Provide the [x, y] coordinate of the cell's center where the given text is located.  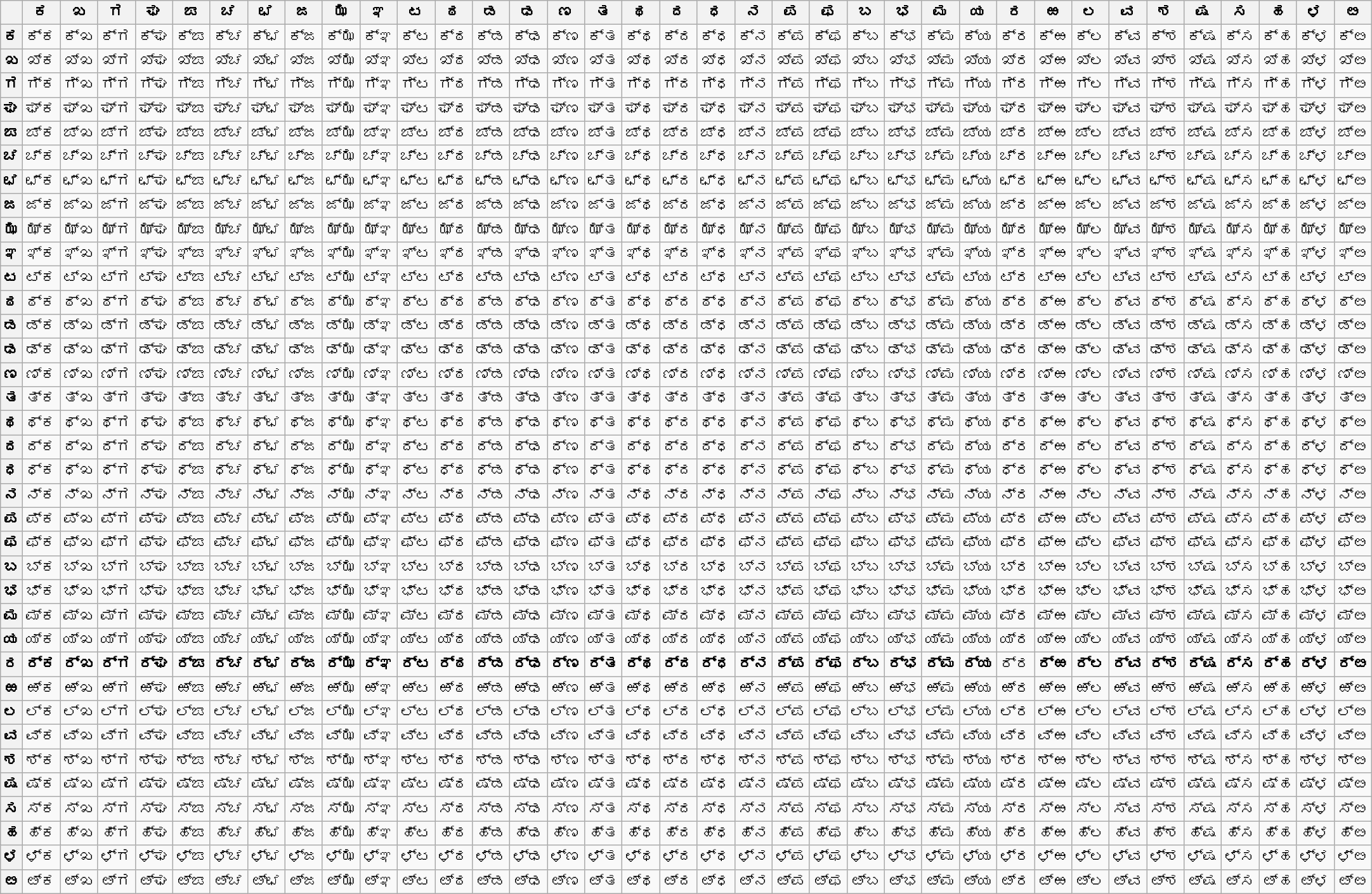
ನ್ಗ [117, 495]
ಗ್ಹ [1277, 85]
ಫ್ನ [754, 543]
ಜ್ಢ [529, 205]
ಱ್ಜ [303, 688]
ಗ್ೞ [1352, 85]
ಪ್ಫ [828, 519]
ಙ್ಗ [117, 133]
ಥ್ಙ [192, 423]
ಜ್ಹ [1277, 205]
ದ್ಛ [266, 447]
ಝ್ಣ [566, 230]
ಥ್ಟ [416, 423]
ಞ್ಘ [154, 254]
ಕ್ಜ [303, 37]
ಹ್ಹ [1277, 833]
ಕ್ಠ [454, 37]
ಮ್ಛ [266, 616]
ಱ್ಘ [154, 688]
ಮ್ೞ [1352, 616]
ಟ್ಘ [154, 278]
ಠ್ಠ [454, 302]
ಕ್ಮ [940, 37]
ಬ್ಖ [79, 567]
ಖ್ೞ [1352, 61]
ವ್ಬ [865, 737]
ಕ್ಪ [790, 37]
ಯ್ಫ [828, 640]
ಣ್ಷ [1203, 375]
ಭ್ಖ [79, 592]
ಟ್ಷ [1203, 278]
ಝ್ಹ [1277, 230]
ಮ್ಣ [566, 616]
ಚ್ಣ [566, 157]
ಕ್ಣ [566, 37]
ೞ್ಫ [828, 881]
ಝ್ಗ [117, 230]
ಠ್ಲ [1091, 302]
ಳ್ಪ [790, 857]
ನ್ಪ [790, 495]
ಪ್ಯ [978, 519]
ಲ್ಠ [454, 713]
ಡ್ಶ [1166, 327]
ಱ್ತ [604, 688]
ಭ್ಞ [378, 592]
ಞ್ಚ [228, 254]
ಸ್ಠ [454, 809]
ಷ್ಙ [192, 785]
ಣ್ಸ [1241, 375]
ಘ್ಬ [865, 109]
ವ್ರ [1015, 737]
ತ್ಕ [42, 399]
ತ್ಞ [378, 399]
ಜ್ಶ [1166, 205]
ಶ್ಭ [903, 761]
ಳ್ಶ [1166, 857]
ಸ್ವ [1128, 809]
ತ್ಝ [341, 399]
ನ್ಲ [1091, 495]
ತ್ಶ [1166, 399]
ಚ್ಬ [865, 157]
ಫ್ಘ [154, 543]
ಚ್ಠ [454, 157]
ಟ್ಯ [978, 278]
ಖ್ಠ [454, 61]
ಚ್ಳ [1316, 157]
ಯ್ಙ [192, 640]
ಶ್ಳ [1316, 761]
ವ್ಘ [154, 737]
ಜ್ಮ [940, 205]
ನ್ಞ [378, 495]
ಭ್ಢ [529, 592]
ಣ್ಧ [715, 375]
ಙ್ಡ [491, 133]
ಸ್ಖ [79, 809]
ಛ್ವ [1128, 181]
ಟ್ಱ [1053, 278]
ವ್ಞ [378, 737]
ಶ್ಸ [1241, 761]
ಠ್ಳ [1316, 302]
ಟ್ಝ [341, 278]
ವ್ಮ [940, 737]
ಝ್ಮ [940, 230]
ಘ್ಠ [454, 109]
ಛ್ಧ [715, 181]
ತ್ಹ [1277, 399]
ಱ್ಪ [790, 688]
ಹ್ಯ [978, 833]
ನ್ಟ [416, 495]
ಲ್ದ [679, 713]
ಯ್ಭ [903, 640]
ಝ್ಲ [1091, 230]
ಮ್ಜ [303, 616]
ಳ್ಥ [641, 857]
ಭ್ಡ [491, 592]
ಕ್ಫ [828, 37]
ಕ್ಞ [378, 37]
ಛ್ಫ [828, 181]
ಷ್ಧ [715, 785]
ಭ್ಣ [566, 592]
ರ್ಞ [378, 664]
ಱ್ಖ [79, 688]
ೞ್ಸ [1241, 881]
ೞ್ಧ [715, 881]
ಧ್ಝ [341, 471]
ಫ್ಭ [903, 543]
ಖ್ದ [679, 61]
ಛ್ಕ [42, 181]
ಥ್ಪ [790, 423]
ಲ್ಶ [1166, 713]
ಖ್ಧ [715, 61]
ಬ್ಬ [865, 567]
ಭ್ಪ [790, 592]
ತ್ಲ [1091, 399]
ಷ್ಯ [978, 785]
ವ್ಝ [341, 737]
ಭ್ಷ [1203, 592]
ಶ್ಶ [1166, 761]
ಗ್ಗ [117, 85]
ಹ್ಚ [228, 833]
ರ್ನ [754, 664]
ಗ್ಱ [1053, 85]
ನ್ವ [1128, 495]
ತ್ಘ [154, 399]
ಘ್ದ [679, 109]
ಜ್ಝ [341, 205]
ಬ್ಟ [416, 567]
ಡ್ನ [754, 327]
ಚ್ವ [1128, 157]
ವ್ಥ [641, 737]
ಗ್ಟ [416, 85]
ಖ್ಙ [192, 61]
ೞ್ಛ [266, 881]
ಸ್ಞ [378, 809]
ಲ್ಝ [341, 713]
ಟ್ಗ [117, 278]
ಖ್ಷ [1203, 61]
ತ್ಮ [940, 399]
ಗ್ಭ [903, 85]
ವ್ಹ [1277, 737]
ಙ್ಘ [154, 133]
ಸ್ಜ [303, 809]
ಲ್ಣ [566, 713]
ಯ್ವ [1128, 640]
ಧ್ಜ [303, 471]
ಹ್ಣ [566, 833]
ಖ್ಪ [790, 61]
ಛ್ಶ [1166, 181]
ಛ್ಱ [1053, 181]
ಙ್ಟ [416, 133]
ಟ್ಮ [940, 278]
ಜ್ಚ [228, 205]
ಶ್ನ [754, 761]
ದ್ಕ [42, 447]
ಚ್ನ [754, 157]
ಡ್ಫ [828, 327]
ಙ್ದ [679, 133]
ಷ್ತ [604, 785]
ಭ್ನ [754, 592]
ಶ್ೞ [1352, 761]
ಖ್ಫ [828, 61]
ಟ್ತ [604, 278]
ಙ್ಪ [790, 133]
ಜ್ಧ [715, 205]
ಱ್ಠ [454, 688]
ಭ್ಗ [117, 592]
ಙ್ನ [754, 133]
ಘ್ಚ [228, 109]
ಬ್ಢ [529, 567]
ಜ್ಷ [1203, 205]
ಢ್ಲ [1091, 351]
ಕ್ನ [754, 37]
ಚ್ಟ [416, 157]
ಡ್ದ [679, 327]
ಜ್ಙ [192, 205]
ನ್ಬ [865, 495]
ಧ್ದ [679, 471]
ವ್ಚ [228, 737]
ವ್ಕ [42, 737]
ಶ್ಙ [192, 761]
ಚ್ಫ [828, 157]
ಬ್ಝ [341, 567]
ಞ್ಢ [529, 254]
ಗ್ನ [754, 85]
ನ್ಸ [1241, 495]
ದ್ತ [604, 447]
ಠ್ಢ [529, 302]
ಙ್ಥ [641, 133]
ಷ್ಛ [266, 785]
ಠ್ಡ [491, 302]
ಙ್ವ [1128, 133]
ಪ್ನ [754, 519]
ಪ್ಣ [566, 519]
ಲ್ಪ [790, 713]
ಹ್ಶ [1166, 833]
ಪ್ವ [1128, 519]
ಙ್ಫ [828, 133]
ಱ್ಹ [1277, 688]
ಛ್ಭ [903, 181]
ಫ್ಠ [454, 543]
ಯ್ಱ [1053, 640]
ಬ್ದ [679, 567]
ಲ್ಕ [42, 713]
ಫ್ಳ [1316, 543]
ಖ್ಖ [79, 61]
ಞ್ಗ [117, 254]
ಘ್ಝ [341, 109]
ರ್ಥ [641, 664]
ಶ್ಘ [154, 761]
ನ್ಧ [715, 495]
ಧ್ೞ [1352, 471]
ಞ್ಛ [266, 254]
ಥ್ವ [1128, 423]
ಝ್ಢ [529, 230]
ಯ್ಷ [1203, 640]
ಙ್ಹ [1277, 133]
ದ್ಷ [1203, 447]
ದ್ಗ [117, 447]
ವ್ಳ [1316, 737]
ಢ್ಭ [903, 351]
ಙ್ಚ [228, 133]
ತ್ಡ [491, 399]
ಳ್ಣ [566, 857]
ಬ್ಱ [1053, 567]
ಪ್ತ [604, 519]
ಳ್ಫ [828, 857]
ಷ್ಢ [529, 785]
ರ್ಛ [266, 664]
ನ್ಘ [154, 495]
ಭ್ಙ [192, 592]
ಡ್ೞ [1352, 327]
ಶ್ಹ [1277, 761]
ಷ್ಸ [1241, 785]
ಠ್ಯ [978, 302]
ಥ್ಱ [1053, 423]
ಟ್ಫ [828, 278]
ಬ್ಜ [303, 567]
ಙ್ಖ [79, 133]
ಮ್ಖ [79, 616]
ಮ್ಬ [865, 616]
ಸ್ಫ [828, 809]
ಠ್ಧ [715, 302]
ಖ್ಞ [378, 61]
ಘ್ಡ [491, 109]
ಷ್ಕ [42, 785]
ಗ್ಙ [192, 85]
ದ್ಱ [1053, 447]
ಠ್ನ [754, 302]
ಗ್ವ [1128, 85]
ಗ್ಮ [940, 85]
ರ್ಬ [865, 664]
ಠ್ಗ [117, 302]
ಞ್ಱ [1053, 254]
ಱ್ಣ [566, 688]
ಲ್ಮ [940, 713]
ೞ್ನ [754, 881]
ಳ್ಝ [341, 857]
ಡ್ಣ [566, 327]
ತ್ನ [754, 399]
ತ್ರ [1015, 399]
ಮ್ಯ [978, 616]
ಧ್ಫ [828, 471]
ಮ್ಞ [378, 616]
ಯ್ಡ [491, 640]
ಬ್ರ [1015, 567]
ಧ್ಠ [454, 471]
ಷ್ಡ [491, 785]
ಘ್ಣ [566, 109]
ಢ್ಪ [790, 351]
ರ್ಟ [416, 664]
ಜ್ಡ [491, 205]
ಟ್ರ [1015, 278]
ಸ್ಝ [341, 809]
ಜ್ಪ [790, 205]
ಙ್ಠ [454, 133]
ಱ್ಡ [491, 688]
ಟ್ಭ [903, 278]
ಭ್ಬ [865, 592]
ನ್ಜ [303, 495]
ಯ್ಞ [378, 640]
ಬ್ನ [754, 567]
ಟ್ಕ [42, 278]
ಸ್ಣ [566, 809]
ಷ್ಟ [416, 785]
ಳ್ಮ [940, 857]
ಗ್ಯ [978, 85]
ಧ್ಶ [1166, 471]
ಜ್ಠ [454, 205]
ಮ್ರ [1015, 616]
ಘ್ಙ [192, 109]
ಝ್ಧ [715, 230]
ರ್ಝ [341, 664]
ಣ್ಛ [266, 375]
ಞ್ಝ [341, 254]
ಶ್ಲ [1091, 761]
ಧ್ಯ [978, 471]
ಕ್ೞ [1352, 37]
ಘ್ೞ [1352, 109]
ದ್ಖ [79, 447]
ಢ್ನ [754, 351]
ಚ್ಘ [154, 157]
ಷ್ರ [1015, 785]
ಳ್ದ [679, 857]
ಮ್ಷ [1203, 616]
ಠ್ಶ [1166, 302]
ಬ್ಭ [903, 567]
ಮ್ವ [1128, 616]
ಳ್ಙ [192, 857]
ದ್ಭ [903, 447]
ಕ್ಗ [117, 37]
ಗ್ತ [604, 85]
ಙ್ಭ [903, 133]
ಶ್ಖ [79, 761]
ಝ್ಳ [1316, 230]
ಖ್ಮ [940, 61]
ಛ್ಚ [228, 181]
ಸ್ಕ [42, 809]
ರ್ಠ [454, 664]
ಯ್ರ [1015, 640]
ರ್ಡ [491, 664]
ಯ್ೞ [1352, 640]
ಛ್ಮ [940, 181]
ಭ್ಛ [266, 592]
ಗ್ಠ [454, 85]
ಯ್ಝ [341, 640]
ಚ್ಥ [641, 157]
ಘ್ಗ [117, 109]
ಷ್ಮ [940, 785]
ಪ್ದ [679, 519]
ಕ್ತ [604, 37]
ಥ್ಶ [1166, 423]
ಳ್ಕ [42, 857]
ಱ್ಷ [1203, 688]
ಱ್ಝ [341, 688]
ೞ್ಕ [42, 881]
ನ್ಭ [903, 495]
ಖ್ಥ [641, 61]
ೞ್ಖ [79, 881]
ಡ್ಸ [1241, 327]
ಜ್ಥ [641, 205]
ಫ್ಲ [1091, 543]
ವ್ಱ [1053, 737]
ೞ್ಶ [1166, 881]
ಞ್ಣ [566, 254]
ಷ್ಹ [1277, 785]
ಠ್ಱ [1053, 302]
ಗ್ಷ [1203, 85]
ೞ್ಬ [865, 881]
ಘ್ಹ [1277, 109]
ಫ್ಹ [1277, 543]
ೞ್ತ [604, 881]
ಸ್ಡ [491, 809]
ಙ್ಙ [192, 133]
ಶ್ಟ [416, 761]
ಳ್ಚ [228, 857]
ೞ್ಹ [1277, 881]
ಳ್ವ [1128, 857]
ಪ್ಥ [641, 519]
ಡ್ಹ [1277, 327]
ಲ್ಜ [303, 713]
ಙ್ಶ [1166, 133]
ಡ್ಘ [154, 327]
ಝ್ಱ [1053, 230]
ಫ್ಟ [416, 543]
ಷ್ನ [754, 785]
ಪ್ಕ [42, 519]
ಢ್ಯ [978, 351]
ರ್ಳ [1316, 664]
ಛ್ಳ [1316, 181]
ಢ್ದ [679, 351]
ಞ್ಧ [715, 254]
ಕ್ಕ [42, 37]
ಘ್ಶ [1166, 109]
ಪ್ಱ [1053, 519]
ತ್ತ [604, 399]
ಘ್ರ [1015, 109]
ಞ್ಬ [865, 254]
ಚ್ಢ [529, 157]
ಬ್ೞ [1352, 567]
ಧ್ನ [754, 471]
ಯ್ಸ [1241, 640]
ಡ್ಢ [529, 327]
ಪ್ಸ [1241, 519]
ಣ್ರ [1015, 375]
ಥ್ರ [1015, 423]
ಧ್ಟ [416, 471]
ೞ್ಢ [529, 881]
ಟ್ಪ [790, 278]
ಯ್ಖ [79, 640]
ಝ್ಚ [228, 230]
ೞ್ವ [1128, 881]
ತ್ಠ [454, 399]
ಪ್ಛ [266, 519]
ಞ್ೞ [1352, 254]
ಖ್ಗ [117, 61]
ಣ್ೞ [1352, 375]
ಢ್ಫ [828, 351]
ಫ್ರ [1015, 543]
ಣ್ಲ [1091, 375]
ವ್ಭ [903, 737]
ಣ್ಝ [341, 375]
ವ್ೞ [1352, 737]
ಶ್ಝ [341, 761]
ಠ್ಸ [1241, 302]
ಧ್ಙ [192, 471]
ಘ್ಷ [1203, 109]
ಥ್ಖ [79, 423]
ಡ್ಞ [378, 327]
ಥ್ಸ [1241, 423]
ಸ್ನ [754, 809]
ನ್ನ [754, 495]
ಹ್ಕ [42, 833]
ಚ್ರ [1015, 157]
ದ್ಲ [1091, 447]
ದ್ಫ [828, 447]
ಧ್ಪ [790, 471]
ಕ್ಡ [491, 37]
ಢ್ಷ [1203, 351]
ಙ್ರ [1015, 133]
ಬ್ಯ [978, 567]
ಥ್ಣ [566, 423]
ಢ್ಟ [416, 351]
ಕ್ಱ [1053, 37]
ಞ್ದ [679, 254]
ಬ್ಷ [1203, 567]
ಲ್ಳ [1316, 713]
ಝ್ದ [679, 230]
ದ್ಥ [641, 447]
ಭ್ಧ [715, 592]
ಲ್ಧ [715, 713]
ಘ್ಜ [303, 109]
ಢ್ಚ [228, 351]
ಖ್ಲ [1091, 61]
ಫ್ಥ [641, 543]
ಪ್ಜ [303, 519]
ದ್ಳ [1316, 447]
ಹ್ಪ [790, 833]
ಣ್ಕ [42, 375]
ಟ್ಸ [1241, 278]
ಫ್ಧ [715, 543]
ಙ್ಸ [1241, 133]
ಧ್ಥ [641, 471]
ಹ್ಠ [454, 833]
ೞ್ಜ [303, 881]
ಸ್ಗ [117, 809]
ಬ್ಫ [828, 567]
ೞ್ಙ [192, 881]
ಯ್ಟ [416, 640]
ಞ್ಞ [378, 254]
ಟ್ಡ [491, 278]
ಮ್ಝ [341, 616]
ಫ್ಙ [192, 543]
ದ್ಙ [192, 447]
ದ್ಸ [1241, 447]
ಫ್ಜ [303, 543]
ಯ್ಶ [1166, 640]
ಜ್ಯ [978, 205]
ಭ್ಠ [454, 592]
ಬ್ಛ [266, 567]
ಡ್ರ [1015, 327]
ಪ್ಘ [154, 519]
ಧ್ಲ [1091, 471]
ಬ್ಧ [715, 567]
ಚ್ೞ [1352, 157]
ಞ್ಕ [42, 254]
ೞ್ೞ [1352, 881]
ಛ್ನ [754, 181]
ಥ್ನ [754, 423]
ೞ್ಳ [1316, 881]
ತ್ಛ [266, 399]
ಗ್ಞ [378, 85]
ಫ್ಣ [566, 543]
ಹ್ರ [1015, 833]
ಧ್ಧ [715, 471]
ನ್ದ [679, 495]
ಬ್ಪ [790, 567]
ಷ್ಚ [228, 785]
ೞ್ಠ [454, 881]
ಘ್ಛ [266, 109]
ಝ್ಟ [416, 230]
ಥ್ಝ [341, 423]
ಪ್ಙ [192, 519]
ಯ್ಥ [641, 640]
ಥ್ಕ [42, 423]
ಣ್ಠ [454, 375]
ಳ್ಱ [1053, 857]
ಞ್ಪ [790, 254]
ಖ್ಸ [1241, 61]
ಟ್ಥ [641, 278]
ಭ್ರ [1015, 592]
ಚ್ಗ [117, 157]
ಷ್ಱ [1053, 785]
ಸ್ಱ [1053, 809]
ವ್ಛ [266, 737]
ಫ್ಯ [978, 543]
ಠ್ಫ [828, 302]
ನ್ಣ [566, 495]
ಸ್ಳ [1316, 809]
ಪ್ಝ [341, 519]
ಬ್ಲ [1091, 567]
ಞ್ಲ [1091, 254]
ಹ್ತ [604, 833]
ಛ್ೞ [1352, 181]
ಡ್ಠ [454, 327]
ಣ್ಡ [491, 375]
ಯ್ದ [679, 640]
ಡ್ಟ [416, 327]
ಹ್ಛ [266, 833]
ಚ್ಧ [715, 157]
ಭ್ಮ [940, 592]
ಬ್ಞ [378, 567]
ತ್ಫ [828, 399]
ಗ್ದ [679, 85]
ಜ್ಗ [117, 205]
ಳ್ೞ [1352, 857]
ಕ್ಸ [1241, 37]
ಙ್ಞ [378, 133]
ಳ್ಬ [865, 857]
ತ್ಥ [641, 399]
ಝ್ಪ [790, 230]
ಥ್ಧ [715, 423]
ಣ್ತ [604, 375]
ಝ್ಖ [79, 230]
ಳ್ಗ [117, 857]
ಠ್ೞ [1352, 302]
ರ್ಹ [1277, 664]
ಟ್ಞ [378, 278]
ನ್ಷ [1203, 495]
ವ್ಸ [1241, 737]
ಠ್ಙ [192, 302]
ಧ್ಷ [1203, 471]
ಕ್ಥ [641, 37]
ಞ್ಜ [303, 254]
ಞ್ಮ [940, 254]
ಧ್ಣ [566, 471]
ಗ್ಜ [303, 85]
ಟ್ದ [679, 278]
ನ್ಡ [491, 495]
ಘ್ಘ [154, 109]
ಱ್ಲ [1091, 688]
ಱ್ಙ [192, 688]
ಳ್ಠ [454, 857]
ವ್ತ [604, 737]
ಯ್ಕ [42, 640]
ಖ್ಹ [1277, 61]
ಣ್ಙ [192, 375]
ಛ್ಣ [566, 181]
ಲ್ಡ [491, 713]
ಹ್ಗ [117, 833]
ತ್ಯ [978, 399]
ದ್ಜ [303, 447]
ಷ್ಠ [454, 785]
ಹ್ಖ [79, 833]
ಭ್ಘ [154, 592]
ಙ್ಱ [1053, 133]
ಜ್ಱ [1053, 205]
ಭ್ಶ [1166, 592]
ಭ್ವ [1128, 592]
ಧ್ಱ [1053, 471]
ಬ್ಸ [1241, 567]
ಭ್ಕ [42, 592]
ಳ್ಷ [1203, 857]
ಲ್ಭ [903, 713]
ತ್ದ [679, 399]
ಞ್ಯ [978, 254]
ಬ್ಚ [228, 567]
ನ್ಱ [1053, 495]
ಕ್ರ [1015, 37]
ಶ್ಫ [828, 761]
ಛ್ಜ [303, 181]
ಖ್ಬ [865, 61]
ಕ್ಯ [978, 37]
ಖ್ಚ [228, 61]
ಷ್ಗ [117, 785]
ಖ್ಶ [1166, 61]
ಸ್ಬ [865, 809]
ಣ್ವ [1128, 375]
ಗ್ಡ [491, 85]
ಡ್ಝ [341, 327]
ಠ್ಮ [940, 302]
ಲ್ಖ [79, 713]
ಛ್ಪ [790, 181]
ಭ್ಥ [641, 592]
ಲ್ೞ [1352, 713]
ಸ್ೞ [1352, 809]
ಫ್ಛ [266, 543]
ತ್ಖ [79, 399]
ಧ್ಘ [154, 471]
ಥ್ದ [679, 423]
ದ್ೞ [1352, 447]
ಝ್ಸ [1241, 230]
ಝ್ಙ [192, 230]
ಲ್ಥ [641, 713]
ಸ್ಶ [1166, 809]
ಬ್ಡ [491, 567]
ಥ್ಭ [903, 423]
ಘ್ಭ [903, 109]
ಲ್ವ [1128, 713]
ಟ್ಳ [1316, 278]
ದ್ಹ [1277, 447]
ಢ್ಛ [266, 351]
ಧ್ಮ [940, 471]
ಝ್ಭ [903, 230]
ೞ್ಲ [1091, 881]
ಫ್ಝ [341, 543]
ಪ್ಗ [117, 519]
ರ್ಸ [1241, 664]
ಞ್ಠ [454, 254]
ಥ್ಫ [828, 423]
ಟ್ಟ [416, 278]
ಢ್ಶ [1166, 351]
ಸ್ಥ [641, 809]
ಝ್ಶ [1166, 230]
ಜ್ಕ [42, 205]
ಞ್ನ [754, 254]
ಙ್ಯ [978, 133]
ಷ್ವ [1128, 785]
ಶ್ಥ [641, 761]
ಶ್ಣ [566, 761]
ೞ್ಱ [1053, 881]
ಸ್ಢ [529, 809]
ಚ್ಸ [1241, 157]
ಚ್ಖ [79, 157]
ಱ್ಳ [1316, 688]
ಲ್ಞ [378, 713]
ಢ್ಙ [192, 351]
ಚ್ಜ [303, 157]
ಘ್ಮ [940, 109]
ಡ್ಗ [117, 327]
ರ್ಲ [1091, 664]
ಹ್ಢ [529, 833]
ಮ್ಸ [1241, 616]
ಫ್ಪ [790, 543]
ಸ್ತ [604, 809]
ನ್ೞ [1352, 495]
ಷ್ೞ [1352, 785]
ಣ್ಖ [79, 375]
ತ್ಙ [192, 399]
ಶ್ಗ [117, 761]
ಲ್ರ [1015, 713]
ಗ್ಲ [1091, 85]
ಹ್ವ [1128, 833]
ಪ್ಹ [1277, 519]
ದ್ರ [1015, 447]
ಟ್ನ [754, 278]
ಣ್ಬ [865, 375]
ಶ್ಚ [228, 761]
ಝ್ಝ [341, 230]
ಜ್ಟ [416, 205]
ಘ್ಥ [641, 109]
ಚ್ಮ [940, 157]
ಧ್ಕ [42, 471]
ಡ್ಜ [303, 327]
ಮ್ಲ [1091, 616]
ಳ್ಹ [1277, 857]
ಲ್ಱ [1053, 713]
ಡ್ಕ [42, 327]
ಶ್ಢ [529, 761]
ೞ್ದ [679, 881]
ನ್ಕ [42, 495]
ಸ್ರ [1015, 809]
ಱ್ಫ [828, 688]
ಱ್ಯ [978, 688]
ಶ್ಯ [978, 761]
ಡ್ಚ [228, 327]
ಠ್ಟ [416, 302]
ವ್ಶ [1166, 737]
ಛ್ಡ [491, 181]
ರ್ಢ [529, 664]
ಮ್ಟ [416, 616]
ಪ್ಡ [491, 519]
ಶ್ಛ [266, 761]
ಛ್ಝ [341, 181]
ಡ್ವ [1128, 327]
ಪ್ಞ [378, 519]
ವ್ನ [754, 737]
ಹ್ಧ [715, 833]
ಭ್ೞ [1352, 592]
ಹ್ಞ [378, 833]
ಜ್ಣ [566, 205]
ನ್ರ [1015, 495]
ಮ್ಢ [529, 616]
ಪ್ಠ [454, 519]
ಧ್ಹ [1277, 471]
ಢ್ವ [1128, 351]
ಯ್ಣ [566, 640]
ಕ್ಷ [1203, 37]
ಡ್ಬ [865, 327]
ಱ್ಸ [1241, 688]
ಡ್ಭ [903, 327]
ಲ್ನ [754, 713]
ಲ್ಚ [228, 713]
ಱ್ನ [754, 688]
ಪ್ಬ [865, 519]
ಗ್ಫ [828, 85]
ಹ್ಭ [903, 833]
ಟ್ಚ [228, 278]
ಳ್ಯ [978, 857]
ಡ್ಪ [790, 327]
ಘ್ಢ [529, 109]
ಭ್ಳ [1316, 592]
ಹ್ಫ [828, 833]
ವ್ಢ [529, 737]
ಷ್ಪ [790, 785]
ದ್ನ [754, 447]
ರ್ಕ [42, 664]
ಚ್ಡ [491, 157]
ದ್ಚ [228, 447]
ಕ್ಛ [266, 37]
ಭ್ಫ [828, 592]
ಚ್ಝ [341, 157]
ಯ್ಢ [529, 640]
ಪ್ಧ [715, 519]
ಫ್ಸ [1241, 543]
ಜ್ತ [604, 205]
ಝ್ಕ [42, 230]
ವ್ಟ [416, 737]
ಙ್ೞ [1352, 133]
ಳ್ಳ [1316, 857]
ಭ್ಲ [1091, 592]
ಘ್ಟ [416, 109]
ಗ್ಥ [641, 85]
ಖ್ಳ [1316, 61]
ಕ್ಧ [715, 37]
ಮ್ಶ [1166, 616]
ಖ್ಡ [491, 61]
ಬ್ಘ [154, 567]
ಸ್ಭ [903, 809]
ಭ್ಯ [978, 592]
ರ್ಯ [978, 664]
ಛ್ಖ [79, 181]
ಠ್ತ [604, 302]
ಶ್ವ [1128, 761]
ೞ್ಷ [1203, 881]
ವ್ಫ [828, 737]
ದ್ಢ [529, 447]
ಝ್ಜ [303, 230]
ಥ್ಚ [228, 423]
ಲ್ಲ [1091, 713]
ತ್ವ [1128, 399]
ಢ್ಘ [154, 351]
ಛ್ಢ [529, 181]
ಬ್ಣ [566, 567]
ಝ್ಠ [454, 230]
ಜ್ವ [1128, 205]
ದ್ವ [1128, 447]
ಟ್ಧ [715, 278]
ಣ್ಪ [790, 375]
ತ್ಭ [903, 399]
ಟ್ಜ [303, 278]
ಛ್ಟ [416, 181]
ಠ್ದ [679, 302]
ಚ್ತ [604, 157]
ಱ್ಛ [266, 688]
ಜ್ನ [754, 205]
ಠ್ಜ [303, 302]
ಮ್ತ [604, 616]
ಕ್ಘ [154, 37]
ಕ್ಟ [416, 37]
ಶ್ಬ [865, 761]
ಢ್ಝ [341, 351]
ಣ್ಥ [641, 375]
ವ್ಡ [491, 737]
ಟ್ಖ [79, 278]
ಯ್ತ [604, 640]
ಝ್ರ [1015, 230]
ೞ್ಟ [416, 881]
ಛ್ಯ [978, 181]
ಧ್ಸ [1241, 471]
ಫ್ಡ [491, 543]
ಬ್ಮ [940, 567]
ಷ್ಣ [566, 785]
ಫ್ಚ [228, 543]
ಮ್ಫ [828, 616]
ಱ್ಬ [865, 688]
ಹ್ಷ [1203, 833]
ದ್ಡ [491, 447]
ಥ್ಡ [491, 423]
ಶ್ಪ [790, 761]
ಙ್ಬ [865, 133]
ಝ್ಷ [1203, 230]
ಪ್ಭ [903, 519]
ಖ್ಱ [1053, 61]
ಲ್ಙ [192, 713]
ಳ್ಖ [79, 857]
ರ್ಪ [790, 664]
ಠ್ಚ [228, 302]
ನ್ಳ [1316, 495]
ಖ್ರ [1015, 61]
ಢ್ಣ [566, 351]
ದ್ಣ [566, 447]
ೞ್ಡ [491, 881]
ೞ್ಞ [378, 881]
ಛ್ಗ [117, 181]
ರ್ಱ [1053, 664]
ಟ್ಹ [1277, 278]
ಛ್ಠ [454, 181]
ಷ್ಝ [341, 785]
ನ್ಚ [228, 495]
ಢ್ಬ [865, 351]
ರ್ೞ [1352, 664]
ಷ್ಫ [828, 785]
ಜ್ಸ [1241, 205]
ಥ್ೞ [1352, 423]
ಱ್ವ [1128, 688]
ತ್ೞ [1352, 399]
ಣ್ಳ [1316, 375]
ಞ್ಷ [1203, 254]
ಫ್ಞ [378, 543]
ಷ್ಖ [79, 785]
ಳ್ರ [1015, 857]
ಚ್ಚ [228, 157]
ಙ್ಕ [42, 133]
ಯ್ಘ [154, 640]
ದ್ಝ [341, 447]
ಣ್ಯ [978, 375]
ಥ್ಞ [378, 423]
ಗ್ಖ [79, 85]
ಟ್ಬ [865, 278]
ವ್ಗ [117, 737]
ಗ್ಢ [529, 85]
ಮ್ಘ [154, 616]
ಸ್ದ [679, 809]
ಝ್ಛ [266, 230]
ಹ್ನ [754, 833]
ಹ್ಲ [1091, 833]
ಖ್ಝ [341, 61]
ಬ್ತ [604, 567]
ಱ್ಮ [940, 688]
ಢ್ಞ [378, 351]
ಭ್ಟ [416, 592]
ಖ್ಢ [529, 61]
ಖ್ಕ [42, 61]
ಸ್ಘ [154, 809]
ಛ್ಘ [154, 181]
ಲ್ಬ [865, 713]
ಡ್ಯ [978, 327]
ಯ್ಛ [266, 640]
ಮ್ಮ [940, 616]
ಬ್ಹ [1277, 567]
ಫ್ದ [679, 543]
ಝ್ಫ [828, 230]
ಥ್ಮ [940, 423]
ದ್ದ [679, 447]
ಢ್ಧ [715, 351]
ಳ್ಸ [1241, 857]
ಜ್ಳ [1316, 205]
ಧ್ಞ [378, 471]
ಣ್ಞ [378, 375]
ಣ್ಭ [903, 375]
ಠ್ಣ [566, 302]
ಹ್ಬ [865, 833]
ಙ್ಳ [1316, 133]
ಱ್ಧ [715, 688]
ಲ್ಷ [1203, 713]
ಹ್ಸ [1241, 833]
ಡ್ಡ [491, 327]
ಙ್ಝ [341, 133]
ಝ್ನ [754, 230]
ಯ್ಯ [978, 640]
ಹ್ಥ [641, 833]
ಬ್ಥ [641, 567]
ಮ್ಱ [1053, 616]
ಘ್ಸ [1241, 109]
ಖ್ಜ [303, 61]
ವ್ಷ [1203, 737]
ಣ್ಢ [529, 375]
ಲ್ಫ [828, 713]
ಪ್ಶ [1166, 519]
ಮ್ಭ [903, 616]
ಹ್ಡ [491, 833]
ಱ್ಱ [1053, 688]
ಱ್ಟ [416, 688]
ೞ್ಥ [641, 881]
ಶ್ಡ [491, 761]
ಟ್ಣ [566, 278]
ಥ್ಬ [865, 423]
ಱ್ಥ [641, 688]
ಞ್ಶ [1166, 254]
ಱ್ಗ [117, 688]
ೞ್ಝ [341, 881]
ಶ್ಮ [940, 761]
ತ್ಷ [1203, 399]
ಙ್ಲ [1091, 133]
ಘ್ಪ [790, 109]
ತ್ಳ [1316, 399]
ಭ್ದ [679, 592]
ಧ್ಭ [903, 471]
ಛ್ಸ [1241, 181]
ಱ್ಶ [1166, 688]
ಱ್ರ [1015, 688]
ಟ್ೞ [1352, 278]
ಘ್ಯ [978, 109]
ಧ್ಛ [266, 471]
ಣ್ದ [679, 375]
ಕ್ಢ [529, 37]
ರ್ಖ [79, 664]
ಧ್ಗ [117, 471]
ಖ್ಘ [154, 61]
ಡ್ಲ [1091, 327]
ಥ್ಲ [1091, 423]
ಳ್ಞ [378, 857]
ಢ್ಜ [303, 351]
ಮ್ಠ [454, 616]
ಯ್ಲ [1091, 640]
ಘ್ತ [604, 109]
ಣ್ನ [754, 375]
ಗ್ಚ [228, 85]
ಫ್ವ [1128, 543]
ಘ್ಫ [828, 109]
ಲ್ಹ [1277, 713]
ಳ್ಭ [903, 857]
ಜ್ಫ [828, 205]
ಝ್ೞ [1352, 230]
ಢ್ತ [604, 351]
ಶ್ದ [679, 761]
ಕ್ಝ [341, 37]
ಚ್ಲ [1091, 157]
ಥ್ಥ [641, 423]
ಙ್ಷ [1203, 133]
ಲ್ಢ [529, 713]
ದ್ಯ [978, 447]
ಸ್ಹ [1277, 809]
ಲ್ಯ [978, 713]
ರ್ಶ [1166, 664]
ಕ್ವ [1128, 37]
ಛ್ಲ [1091, 181]
ಠ್ಹ [1277, 302]
ಠ್ಪ [790, 302]
ಯ್ಳ [1316, 640]
ಛ್ಞ [378, 181]
ವ್ಲ [1091, 737]
ಸ್ಷ [1203, 809]
ಢ್ರ [1015, 351]
ಡ್ಙ [192, 327]
ಠ್ಘ [154, 302]
ಫ್ಗ [117, 543]
ಣ್ಘ [154, 375]
ಣ್ಟ [416, 375]
ಥ್ಷ [1203, 423]
ವ್ಯ [978, 737]
ತ್ಢ [529, 399]
ದ್ಟ [416, 447]
ದ್ಧ [715, 447]
ಢ್ಹ [1277, 351]
ನ್ಶ [1166, 495]
ಣ್ಜ [303, 375]
ಛ್ಙ [192, 181]
ನ್ತ [604, 495]
ಪ್ಪ [790, 519]
ಢ್ಕ [42, 351]
ಯ್ಧ [715, 640]
ಮ್ಡ [491, 616]
ನ್ಖ [79, 495]
ಢ್ಠ [454, 351]
ಶ್ಧ [715, 761]
ಗ್ಝ [341, 85]
ರ್ಮ [940, 664]
ಚ್ಕ [42, 157]
ಖ್ವ [1128, 61]
ಝ್ಡ [491, 230]
ಮ್ಧ [715, 616]
ಳ್ಜ [303, 857]
ೞ್ಮ [940, 881]
ಙ್ಜ [303, 133]
ಠ್ಝ [341, 302]
ಙ್ಧ [715, 133]
ಛ್ಹ [1277, 181]
ರ್ಷ [1203, 664]
ಪ್ಮ [940, 519]
ಢ್ೞ [1352, 351]
ಕ್ದ [679, 37]
ತ್ಬ [865, 399]
ಧ್ತ [604, 471]
ಯ್ಗ [117, 640]
ಹ್ಳ [1316, 833]
ನ್ಠ [454, 495]
ಹ್ಱ [1053, 833]
ಫ್ಮ [940, 543]
ಡ್ಧ [715, 327]
ಶ್ಱ [1053, 761]
ಷ್ಘ [154, 785]
ಥ್ಗ [117, 423]
ಪ್ೞ [1352, 519]
ಟ್ಛ [266, 278]
ಚ್ಙ [192, 157]
ಭ್ಭ [903, 592]
ರ್ಧ [715, 664]
ಲ್ತ [604, 713]
ಟ್ಢ [529, 278]
ರ್ರ [1015, 664]
ಮ್ಙ [192, 616]
ಳ್ಧ [715, 857]
ಸ್ಟ [416, 809]
ಮ್ನ [754, 616]
ೞ್ಗ [117, 881]
ಢ್ಱ [1053, 351]
ಹ್ೞ [1352, 833]
ಷ್ಲ [1091, 785]
ಮ್ಕ [42, 616]
ಘ್ಱ [1053, 109]
ಹ್ಟ [416, 833]
ಞ್ಟ [416, 254]
ಚ್ಱ [1053, 157]
ಡ್ಷ [1203, 327]
ಪ್ಳ [1316, 519]
ಣ್ಚ [228, 375]
ಥ್ಛ [266, 423]
ಠ್ವ [1128, 302]
ಹ್ಘ [154, 833]
ಫ್ಶ [1166, 543]
ವ್ಠ [454, 737]
ಷ್ಳ [1316, 785]
ಟ್ಙ [192, 278]
ಘ್ಲ [1091, 109]
ವ್ಜ [303, 737]
ಮ್ಪ [790, 616]
ಜ್ಜ [303, 205]
ಧ್ಳ [1316, 471]
ಙ್ತ [604, 133]
ಚ್ಹ [1277, 157]
ಱ್ಢ [529, 688]
ವ್ದ [679, 737]
ಝ್ಯ [978, 230]
ಳ್ಘ [154, 857]
ರ್ಣ [566, 664]
ಭ್ಸ [1241, 592]
ಖ್ಣ [566, 61]
ಗ್ಸ [1241, 85]
ಕ್ಖ [79, 37]
ಶ್ಞ [378, 761]
ಷ್ದ [679, 785]
ಸ್ಸ [1241, 809]
ಟ್ಶ [1166, 278]
ಸ್ಯ [978, 809]
ಠ್ಞ [378, 302]
ಚ್ಞ [378, 157]
ಙ್ಣ [566, 133]
ಸ್ಲ [1091, 809]
ಜ್ೞ [1352, 205]
ಖ್ಛ [266, 61]
ಙ್ಢ [529, 133]
ಮ್ಳ [1316, 616]
ಕ್ಭ [903, 37]
ಚ್ಷ [1203, 157]
ಭ್ಱ [1053, 592]
ದ್ಠ [454, 447]
ರ್ಭ [903, 664]
ಲ್ಟ [416, 713]
ೞ್ಘ [154, 881]
ಮ್ಗ [117, 616]
ಶ್ಷ [1203, 761]
ಠ್ಬ [865, 302]
ಧ್ವ [1128, 471]
ಹ್ಮ [940, 833]
ಖ್ಯ [978, 61]
ಞ್ಡ [491, 254]
ತ್ಜ [303, 399]
ಢ್ಮ [940, 351]
ಝ್ಥ [641, 230]
ಮ್ಥ [641, 616]
ಷ್ಷ [1203, 785]
ದ್ಞ [378, 447]
ಞ್ಹ [1277, 254]
ಖ್ತ [604, 61]
ಡ್ಖ [79, 327]
ಣ್ಫ [828, 375]
ಣ್ಱ [1053, 375]
ರ್ಫ [828, 664]
ಗ್ಪ [790, 85]
ಞ್ಳ [1316, 254]
ಕ್ಲ [1091, 37]
ಮ್ಚ [228, 616]
ರ್ಜ [303, 664]
ಛ್ಷ [1203, 181]
ಢ್ಢ [529, 351]
ಞ್ಥ [641, 254]
ಥ್ಹ [1277, 423]
ಖ್ಟ [416, 61]
ಬ್ಳ [1316, 567]
ಢ್ಡ [491, 351]
ಟ್ವ [1128, 278]
ಱ್ಭ [903, 688]
ಕ್ಳ [1316, 37]
ಚ್ಯ [978, 157]
ವ್ಖ [79, 737]
ಹ್ಜ [303, 833]
ಯ್ಹ [1277, 640]
ಢ್ಖ [79, 351]
ಬ್ಠ [454, 567]
ಫ್ಕ [42, 543]
ಝ್ಬ [865, 230]
ಚ್ದ [679, 157]
ಗ್ಕ [42, 85]
ಸ್ಚ [228, 809]
ಘ್ಳ [1316, 109]
ಳ್ಟ [416, 857]
ತ್ಚ [228, 399]
ೞ್ರ [1015, 881]
ಗ್ಧ [715, 85]
ಬ್ಕ [42, 567]
ಫ್ಫ [828, 543]
ಧ್ರ [1015, 471]
ತ್ಣ [566, 399]
ಫ್ಱ [1053, 543]
ಖ್ನ [754, 61]
ಛ್ಛ [266, 181]
ಧ್ಖ [79, 471]
ನ್ಫ [828, 495]
ಝ್ಘ [154, 230]
ಡ್ತ [604, 327]
ಶ್ಜ [303, 761]
ರ್ಘ [154, 664]
ಪ್ರ [1015, 519]
ಷ್ಥ [641, 785]
ರ್ದ [679, 664]
ಛ್ಥ [641, 181]
ಧ್ಢ [529, 471]
ಡ್ಱ [1053, 327]
ಚ್ಶ [1166, 157]
ಬ್ಙ [192, 567]
ಲ್ಛ [266, 713]
ಱ್ಕ [42, 688]
ಡ್ಳ [1316, 327]
ಠ್ಭ [903, 302]
ಷ್ಶ [1166, 785]
ಯ್ಜ [303, 640]
ಢ್ಸ [1241, 351]
ಳ್ಢ [529, 857]
ಱ್ಞ [378, 688]
ಢ್ಳ [1316, 351]
ಗ್ಶ [1166, 85]
ಥ್ಠ [454, 423]
ಯ್ಬ [865, 640]
ೞ್ಪ [790, 881]
ವ್ವ [1128, 737]
ಹ್ದ [679, 833]
ಕ್ಚ [228, 37]
ಷ್ಜ [303, 785]
ಠ್ಛ [266, 302]
ಭ್ಚ [228, 592]
ನ್ಙ [192, 495]
ಧ್ಡ [491, 471]
ಥ್ತ [604, 423]
ತ್ಪ [790, 399]
ಪ್ಲ [1091, 519]
ಮ್ಹ [1277, 616]
ಣ್ಗ [117, 375]
ದ್ಪ [790, 447]
ಫ್ಖ [79, 543]
ದ್ಮ [940, 447]
ದ್ಶ [1166, 447]
ಫ್ಢ [529, 543]
ನ್ಥ [641, 495]
ಭ್ಝ [341, 592]
ತ್ಧ [715, 399]
ಣ್ಮ [940, 375]
ಱ್ಚ [228, 688]
ಹ್ಝ [341, 833]
ೞ್ಚ [228, 881]
ಬ್ಶ [1166, 567]
ಘ್ವ [1128, 109]
ಗ್ಛ [266, 85]
ಮ್ದ [679, 616]
ಣ್ಣ [566, 375]
ಥ್ಯ [978, 423]
ಝ್ತ [604, 230]
ಹ್ಙ [192, 833]
ಕ್ಙ [192, 37]
ಯ್ನ [754, 640]
ಯ್ಠ [454, 640]
ಪ್ಢ [529, 519]
ಸ್ಪ [790, 809]
ಷ್ಬ [865, 785]
ರ್ಙ [192, 664]
ದ್ಘ [154, 447]
ಥ್ಢ [529, 423]
ಡ್ಮ [940, 327]
ಳ್ಡ [491, 857]
ರ್ತ [604, 664]
ಘ್ಞ [378, 109]
ಜ್ಛ [266, 205]
ಳ್ಛ [266, 857]
ವ್ಪ [790, 737]
ತ್ಸ [1241, 399]
ಘ್ಕ [42, 109]
ಠ್ಷ [1203, 302]
ಞ್ಭ [903, 254]
ಧ್ಚ [228, 471]
ಕ್ಹ [1277, 37]
ಟ್ಲ [1091, 278]
ಝ್ಞ [378, 230]
ಥ್ಳ [1316, 423]
ಜ್ಘ [154, 205]
ನ್ಝ [341, 495]
ರ್ವ [1128, 664]
ಭ್ಜ [303, 592]
ಛ್ರ [1015, 181]
ಪ್ಚ [228, 519]
ಫ್ೞ [1352, 543]
ಭ್ತ [604, 592]
ಷ್ಞ [378, 785]
ಜ್ಞ [378, 205]
ಜ್ಭ [903, 205]
ಸ್ಙ [192, 809]
ದ್ಬ [865, 447]
ಸ್ಧ [715, 809]
ಛ್ಬ [865, 181]
ಷ್ಭ [903, 785]
ನ್ಢ [529, 495]
ಢ್ಥ [641, 351]
ಞ್ಸ [1241, 254]
ಕ್ಶ [1166, 37]
ತ್ಱ [1053, 399]
ಣ್ಹ [1277, 375]
ಞ್ರ [1015, 254]
ತ್ಗ [117, 399]
ಠ್ಥ [641, 302]
ಞ್ವ [1128, 254]
ಭ್ಹ [1277, 592]
ರ್ಚ [228, 664]
ಞ್ತ [604, 254]
ತ್ಟ [416, 399]
ಜ್ರ [1015, 205]
ಗ್ರ [1015, 85]
ಙ್ಮ [940, 133]
ಱ್ದ [679, 688]
ಘ್ನ [754, 109]
ಥ್ಘ [154, 423]
ಳ್ನ [754, 857]
ಶ್ತ [604, 761]
ಸ್ಛ [266, 809]
ಛ್ದ [679, 181]
ಗ್ಘ [154, 85]
ಬ್ವ [1128, 567]
ಫ್ಷ [1203, 543]
ಟ್ಠ [454, 278]
ರ್ಗ [117, 664]
ಪ್ಟ [416, 519]
ಠ್ರ [1015, 302]
ಣ್ಶ [1166, 375]
ನ್ಮ [940, 495]
ನ್ಛ [266, 495]
ಳ್ತ [604, 857]
ಜ್ಖ [79, 205]
ಘ್ಖ [79, 109]
ಧ್ಬ [865, 471]
ಠ್ಖ [79, 302]
ಖ್ಭ [903, 61]
ಙ್ಛ [266, 133]
ನ್ಹ [1277, 495]
ನ್ಯ [978, 495]
ಜ್ಬ [865, 205]
ಬ್ಗ [117, 567]
ಗ್ಳ [1316, 85]
ಸ್ಮ [940, 809]
ವ್ಙ [192, 737]
ಶ್ಠ [454, 761]
ಞ್ಖ [79, 254]
ಯ್ಚ [228, 640]
ಲ್ಸ [1241, 713]
ಘ್ಧ [715, 109]
ೞ್ಣ [566, 881]
ಫ್ತ [604, 543]
ಛ್ತ [604, 181]
ಳ್ಲ [1091, 857]
ಯ್ಮ [940, 640]
ಲ್ಗ [117, 713]
ೞ್ಭ [903, 881]
ಫ್ಬ [865, 543]
ಶ್ಕ [42, 761]
ಱ್ೞ [1352, 688]
ಯ್ಪ [790, 640]
ೞ್ಯ [978, 881]
ಜ್ಲ [1091, 205]
ಗ್ಬ [865, 85]
ಚ್ಛ [266, 157]
ಡ್ಛ [266, 327]
ಚ್ಭ [903, 157]
ಶ್ರ [1015, 761]
ಜ್ದ [679, 205]
ಢ್ಗ [117, 351]
ಞ್ಙ [192, 254]
ವ್ಧ [715, 737]
ಞ್ಫ [828, 254]
ಗ್ಣ [566, 85]
ಚ್ಪ [790, 157]
ಝ್ವ [1128, 230]
ಲ್ಘ [154, 713]
ಕ್ಬ [865, 37]
ಪ್ಷ [1203, 519]
ವ್ಣ [566, 737]
ಡ್ಥ [641, 327]
ಪ್ಖ [79, 519]
ಥ್ಜ [303, 423]
ಠ್ಕ [42, 302]
